Identify which cell holds the provided text, then report its [x, y] central coordinate. 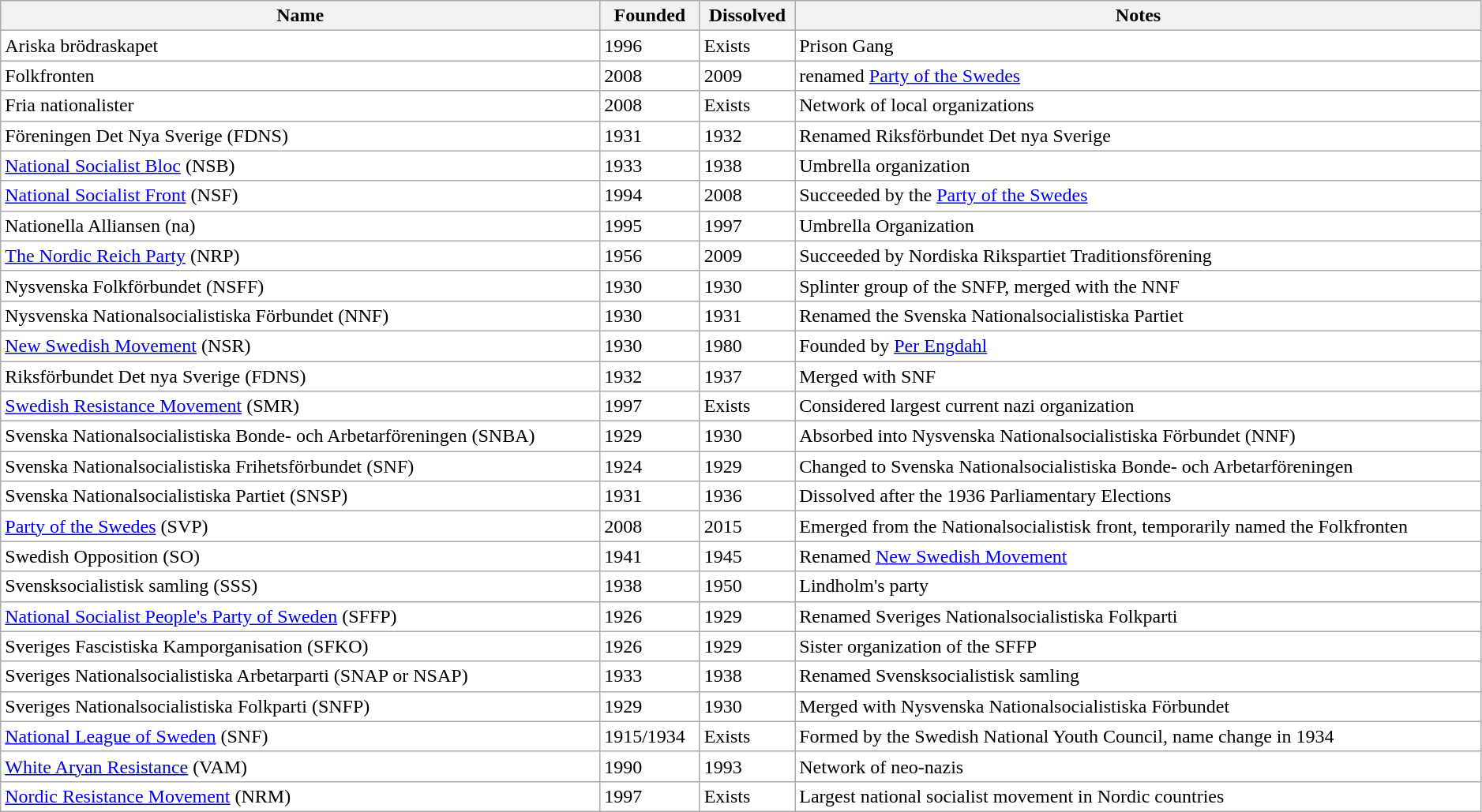
Splinter group of the SNFP, merged with the NNF [1139, 286]
Svensksocialistisk samling (SSS) [300, 586]
Absorbed into Nysvenska Nationalsocialistiska Förbundet (NNF) [1139, 436]
1993 [747, 766]
Succeeded by the Party of the Swedes [1139, 196]
Sveriges Fascistiska Kamporganisation (SFKO) [300, 646]
Nordic Resistance Movement (NRM) [300, 796]
Swedish Resistance Movement (SMR) [300, 406]
New Swedish Movement (NSR) [300, 346]
renamed Party of the Swedes [1139, 76]
Prison Gang [1139, 46]
Dissolved after the 1936 Parliamentary Elections [1139, 496]
1996 [651, 46]
1950 [747, 586]
Ariska brödraskapet [300, 46]
Founded by Per Engdahl [1139, 346]
National Socialist Bloc (NSB) [300, 166]
Svenska Nationalsocialistiska Frihetsförbundet (SNF) [300, 466]
1945 [747, 556]
Fria nationalister [300, 106]
Merged with Nysvenska Nationalsocialistiska Förbundet [1139, 706]
Svenska Nationalsocialistiska Partiet (SNSP) [300, 496]
Name [300, 16]
Considered largest current nazi organization [1139, 406]
National Socialist Front (NSF) [300, 196]
Formed by the Swedish National Youth Council, name change in 1934 [1139, 736]
1994 [651, 196]
Party of the Swedes (SVP) [300, 526]
Renamed the Svenska Nationalsocialistiska Partiet [1139, 316]
Renamed Riksförbundet Det nya Sverige [1139, 136]
Sveriges Nationalsocialistiska Arbetarparti (SNAP or NSAP) [300, 676]
Renamed Sveriges Nationalsocialistiska Folkparti [1139, 616]
Umbrella Organization [1139, 226]
1956 [651, 256]
Lindholm's party [1139, 586]
1936 [747, 496]
Founded [651, 16]
1924 [651, 466]
1941 [651, 556]
Riksförbundet Det nya Sverige (FDNS) [300, 376]
1990 [651, 766]
White Aryan Resistance (VAM) [300, 766]
Swedish Opposition (SO) [300, 556]
Sveriges Nationalsocialistiska Folkparti (SNFP) [300, 706]
National League of Sweden (SNF) [300, 736]
1980 [747, 346]
Nysvenska Folkförbundet (NSFF) [300, 286]
Emerged from the Nationalsocialistisk front, temporarily named the Folkfronten [1139, 526]
Nationella Alliansen (na) [300, 226]
Dissolved [747, 16]
Network of local organizations [1139, 106]
1915/1934 [651, 736]
2015 [747, 526]
Sister organization of the SFFP [1139, 646]
Changed to Svenska Nationalsocialistiska Bonde- och Arbetarföreningen [1139, 466]
Nysvenska Nationalsocialistiska Förbundet (NNF) [300, 316]
Svenska Nationalsocialistiska Bonde- och Arbetarföreningen (SNBA) [300, 436]
Folkfronten [300, 76]
Renamed Svensksocialistisk samling [1139, 676]
Merged with SNF [1139, 376]
National Socialist People's Party of Sweden (SFFP) [300, 616]
Network of neo-nazis [1139, 766]
Umbrella organization [1139, 166]
Largest national socialist movement in Nordic countries [1139, 796]
1995 [651, 226]
1937 [747, 376]
Notes [1139, 16]
Renamed New Swedish Movement [1139, 556]
Föreningen Det Nya Sverige (FDNS) [300, 136]
The Nordic Reich Party (NRP) [300, 256]
Succeeded by Nordiska Rikspartiet Traditionsförening [1139, 256]
